Output the [X, Y] coordinate of the center of the cell containing the given text.  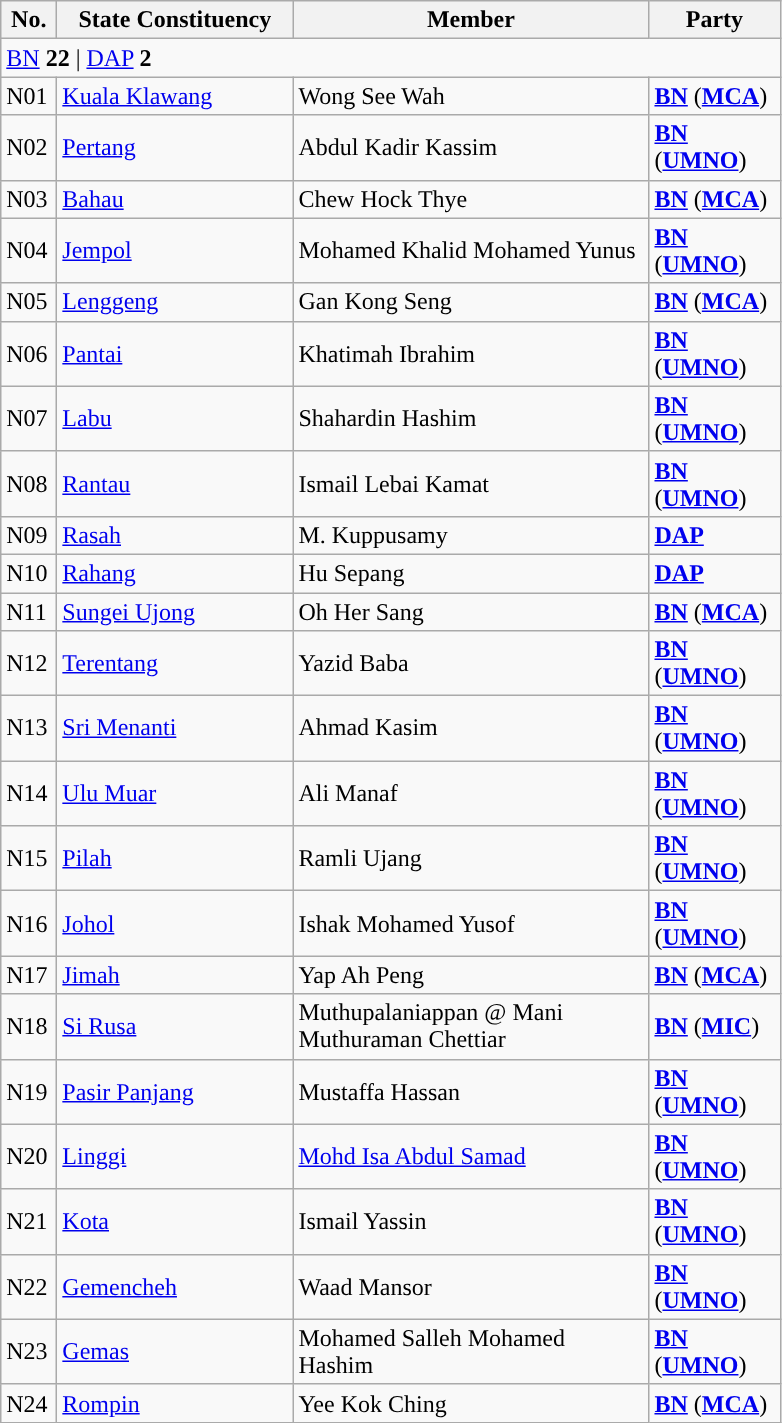
Ahmad Kasim [471, 728]
Mustaffa Hassan [471, 1092]
Johol [175, 924]
Rahang [175, 573]
Party [714, 20]
Jimah [175, 975]
N22 [29, 1286]
N15 [29, 858]
N10 [29, 573]
Mohamed Salleh Mohamed Hashim [471, 1352]
N16 [29, 924]
Ismail Yassin [471, 1222]
Sri Menanti [175, 728]
Ramli Ujang [471, 858]
Yee Kok Ching [471, 1403]
Ishak Mohamed Yusof [471, 924]
N24 [29, 1403]
Pertang [175, 148]
N05 [29, 302]
N14 [29, 794]
Rompin [175, 1403]
Khatimah Ibrahim [471, 354]
Pasir Panjang [175, 1092]
N06 [29, 354]
M. Kuppusamy [471, 535]
No. [29, 20]
State Constituency [175, 20]
Terentang [175, 664]
Sungei Ujong [175, 611]
Gemencheh [175, 1286]
N12 [29, 664]
Linggi [175, 1156]
Waad Mansor [471, 1286]
N23 [29, 1352]
N04 [29, 250]
Abdul Kadir Kassim [471, 148]
N01 [29, 96]
BN 22 | DAP 2 [390, 58]
Yap Ah Peng [471, 975]
N09 [29, 535]
BN (MIC) [714, 1026]
Ismail Lebai Kamat [471, 484]
Kota [175, 1222]
N17 [29, 975]
Jempol [175, 250]
Kuala Klawang [175, 96]
Bahau [175, 199]
N19 [29, 1092]
Hu Sepang [471, 573]
Chew Hock Thye [471, 199]
Si Rusa [175, 1026]
Shahardin Hashim [471, 418]
Labu [175, 418]
Oh Her Sang [471, 611]
Ali Manaf [471, 794]
N21 [29, 1222]
Gan Kong Seng [471, 302]
Yazid Baba [471, 664]
N07 [29, 418]
Lenggeng [175, 302]
Muthupalaniappan @ Mani Muthuraman Chettiar [471, 1026]
N20 [29, 1156]
Mohamed Khalid Mohamed Yunus [471, 250]
Mohd Isa Abdul Samad [471, 1156]
Member [471, 20]
Wong See Wah [471, 96]
Rantau [175, 484]
N08 [29, 484]
Pilah [175, 858]
N13 [29, 728]
N02 [29, 148]
Gemas [175, 1352]
Pantai [175, 354]
N18 [29, 1026]
N03 [29, 199]
Rasah [175, 535]
Ulu Muar [175, 794]
N11 [29, 611]
